Return the [x, y] coordinate for the center point of the cell that contains the specified text.  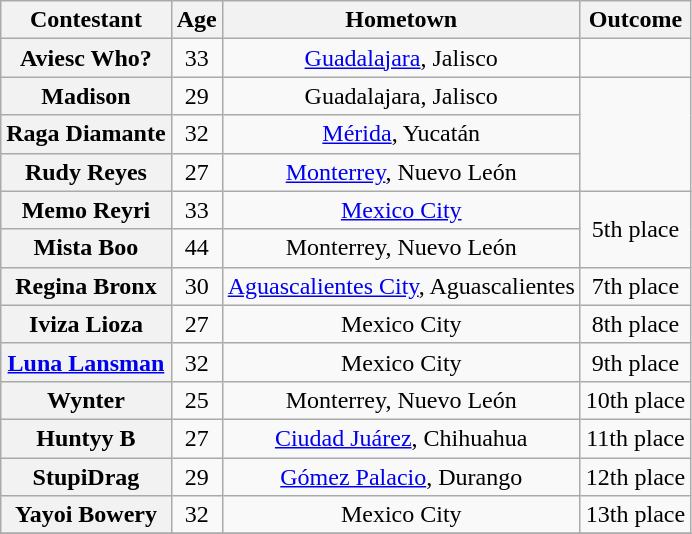
10th place [635, 400]
13th place [635, 515]
Yayoi Bowery [86, 515]
Contestant [86, 20]
Wynter [86, 400]
StupiDrag [86, 477]
Regina Bronx [86, 286]
9th place [635, 362]
44 [196, 248]
Mista Boo [86, 248]
25 [196, 400]
Memo Reyri [86, 210]
8th place [635, 324]
Iviza Lioza [86, 324]
Aguascalientes City, Aguascalientes [401, 286]
7th place [635, 286]
Aviesc Who? [86, 58]
Outcome [635, 20]
12th place [635, 477]
Luna Lansman [86, 362]
Gómez Palacio, Durango [401, 477]
30 [196, 286]
Rudy Reyes [86, 172]
5th place [635, 229]
Ciudad Juárez, Chihuahua [401, 438]
Hometown [401, 20]
Huntyy B [86, 438]
Mérida, Yucatán [401, 134]
Raga Diamante [86, 134]
Age [196, 20]
11th place [635, 438]
Madison [86, 96]
